Determine the (x, y) coordinate at the center of the cell enclosing the given text.  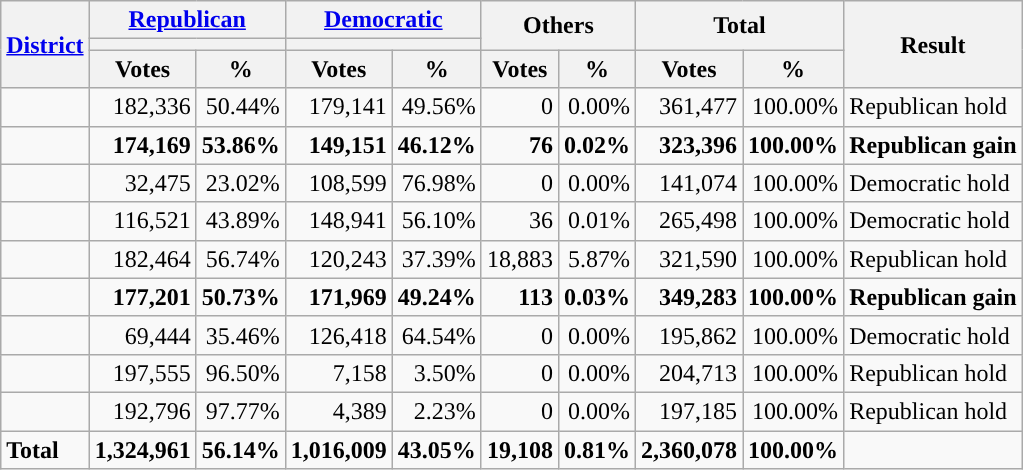
76 (520, 145)
56.10% (436, 221)
108,599 (338, 183)
76.98% (436, 183)
323,396 (688, 145)
19,108 (520, 449)
197,555 (142, 373)
195,862 (688, 335)
171,969 (338, 297)
Democratic (383, 20)
116,521 (142, 221)
349,283 (688, 297)
174,169 (142, 145)
126,418 (338, 335)
7,158 (338, 373)
141,074 (688, 183)
182,464 (142, 259)
0.02% (596, 145)
3.50% (436, 373)
23.02% (240, 183)
120,243 (338, 259)
37.39% (436, 259)
0.03% (596, 297)
Result (933, 44)
0.81% (596, 449)
43.05% (436, 449)
1,016,009 (338, 449)
1,324,961 (142, 449)
97.77% (240, 411)
Republican (187, 20)
56.14% (240, 449)
179,141 (338, 107)
49.56% (436, 107)
18,883 (520, 259)
321,590 (688, 259)
113 (520, 297)
64.54% (436, 335)
177,201 (142, 297)
District (45, 44)
148,941 (338, 221)
35.46% (240, 335)
53.86% (240, 145)
265,498 (688, 221)
4,389 (338, 411)
5.87% (596, 259)
0.01% (596, 221)
149,151 (338, 145)
2.23% (436, 411)
361,477 (688, 107)
43.89% (240, 221)
46.12% (436, 145)
36 (520, 221)
204,713 (688, 373)
50.73% (240, 297)
2,360,078 (688, 449)
182,336 (142, 107)
32,475 (142, 183)
50.44% (240, 107)
197,185 (688, 411)
192,796 (142, 411)
69,444 (142, 335)
56.74% (240, 259)
49.24% (436, 297)
Others (558, 26)
96.50% (240, 373)
